Output the [X, Y] coordinate of the center of the cell containing the given text.  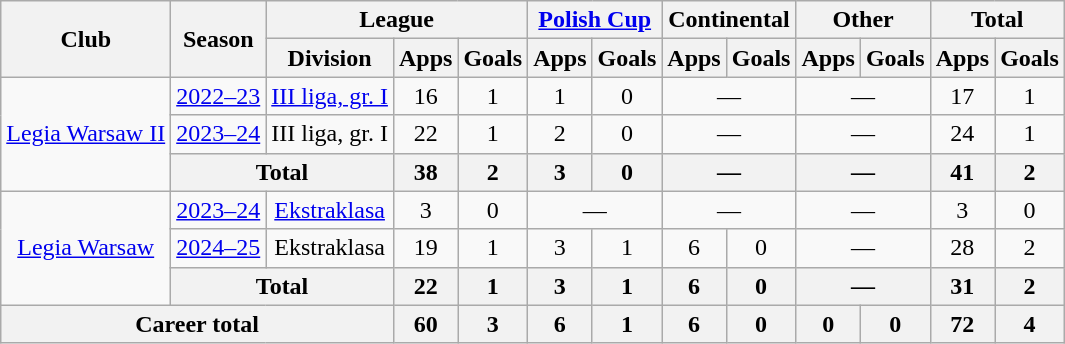
Career total [198, 324]
17 [962, 96]
Season [218, 39]
60 [425, 324]
28 [962, 248]
19 [425, 248]
31 [962, 286]
72 [962, 324]
16 [425, 96]
4 [1030, 324]
Legia Warsaw [86, 248]
Polish Cup [595, 20]
Division [330, 58]
2022–23 [218, 96]
Club [86, 39]
Continental [729, 20]
41 [962, 172]
Legia Warsaw II [86, 134]
Other [863, 20]
League [397, 20]
38 [425, 172]
24 [962, 134]
2024–25 [218, 248]
